Find where the given text appears and provide that cell's center as (X, Y) coordinate. 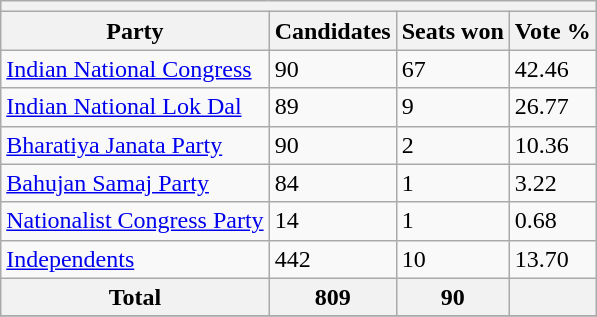
Bharatiya Janata Party (135, 145)
42.46 (552, 69)
14 (332, 221)
Seats won (452, 31)
442 (332, 259)
84 (332, 183)
Indian National Congress (135, 69)
809 (332, 297)
13.70 (552, 259)
Total (135, 297)
Nationalist Congress Party (135, 221)
9 (452, 107)
Candidates (332, 31)
2 (452, 145)
67 (452, 69)
10 (452, 259)
26.77 (552, 107)
Independents (135, 259)
0.68 (552, 221)
89 (332, 107)
10.36 (552, 145)
Indian National Lok Dal (135, 107)
Party (135, 31)
3.22 (552, 183)
Bahujan Samaj Party (135, 183)
Vote % (552, 31)
